Provide the (X, Y) coordinate of the cell's center where the given text is located.  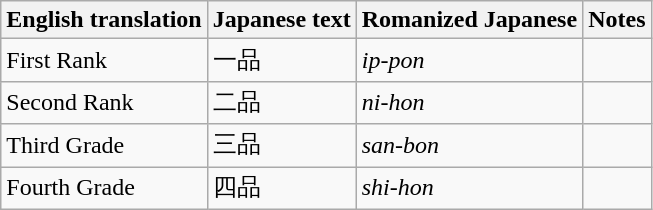
ip-pon (469, 60)
san-bon (469, 146)
Romanized Japanese (469, 20)
四品 (282, 188)
Japanese text (282, 20)
ni-hon (469, 102)
English translation (104, 20)
三品 (282, 146)
二品 (282, 102)
First Rank (104, 60)
Fourth Grade (104, 188)
shi-hon (469, 188)
Third Grade (104, 146)
一品 (282, 60)
Second Rank (104, 102)
Notes (617, 20)
